Detect which cell encompasses the target text, then output its (x, y) center coordinate. 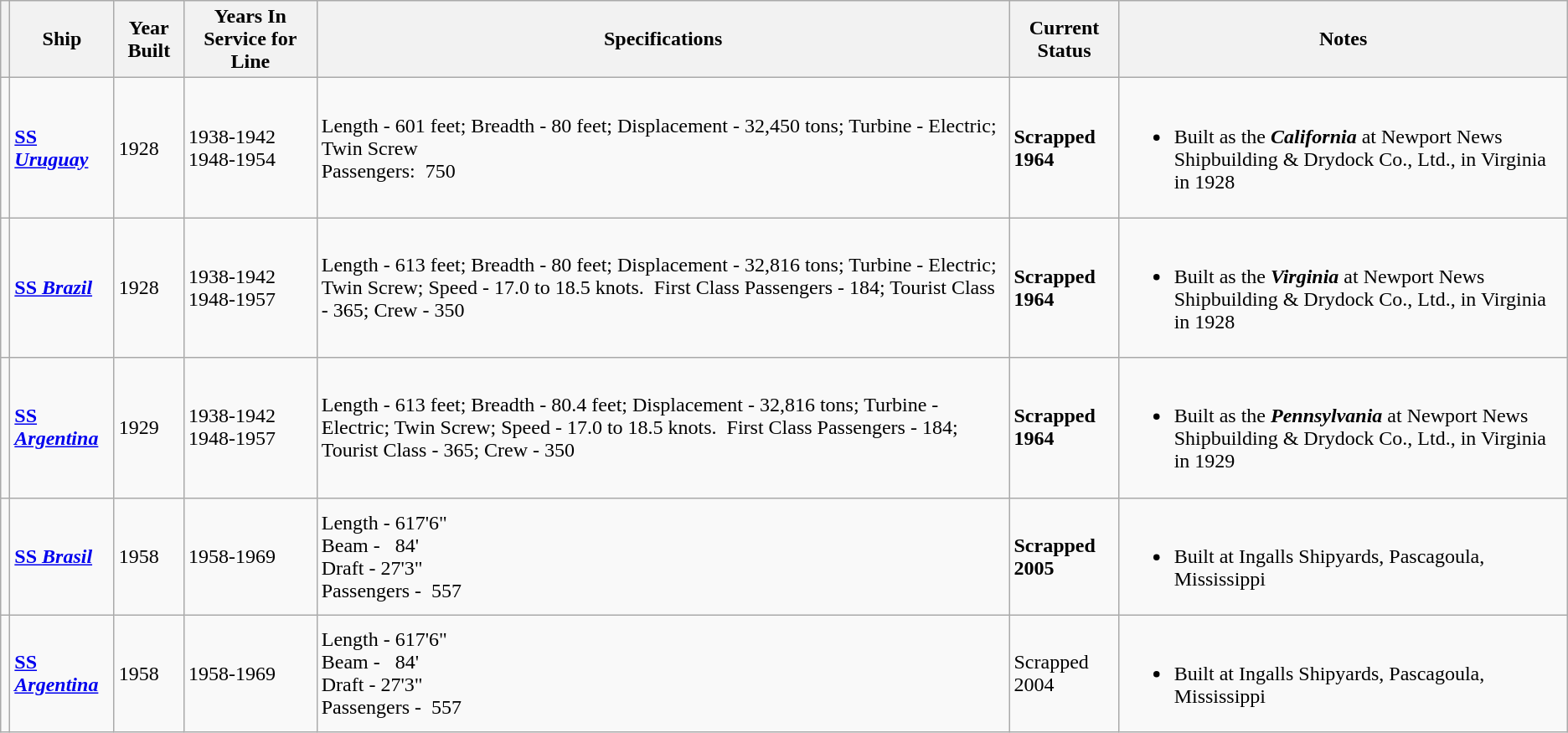
SS Brazil (62, 288)
SS Brasil (62, 556)
Year Built (149, 39)
1938-19421948-1954 (250, 147)
Notes (1344, 39)
Length - 601 feet; Breadth - 80 feet; Displacement - 32,450 tons; Turbine - Electric; Twin ScrewPassengers: 750 (663, 147)
Built as the Pennsylvania at Newport News Shipbuilding & Drydock Co., Ltd., in Virginia in 1929 (1344, 427)
SS Uruguay (62, 147)
Ship (62, 39)
1929 (149, 427)
Scrapped 2004 (1064, 674)
Built as the California at Newport News Shipbuilding & Drydock Co., Ltd., in Virginia in 1928 (1344, 147)
Scrapped 2005 (1064, 556)
Built as the Virginia at Newport News Shipbuilding & Drydock Co., Ltd., in Virginia in 1928 (1344, 288)
Current Status (1064, 39)
Specifications (663, 39)
Years In Service for Line (250, 39)
